Capture the cell that displays the provided text and extract its (X, Y) central coordinate. 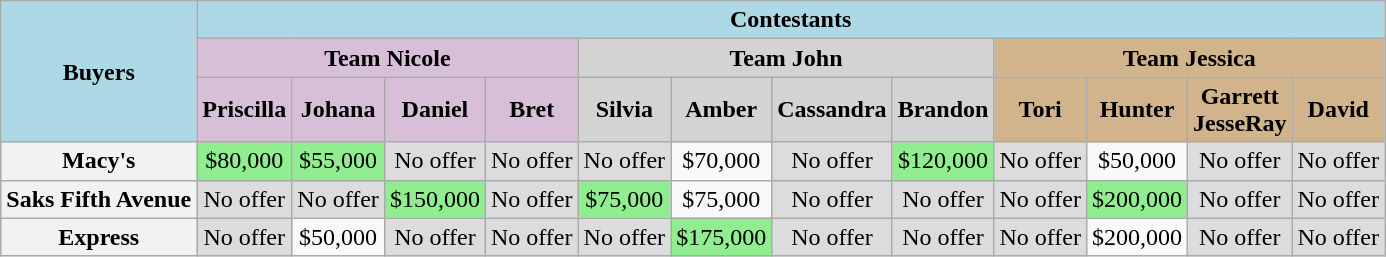
Cassandra (832, 110)
Amber (722, 110)
Team Nicole (388, 58)
Hunter (1136, 110)
Buyers (99, 72)
Team John (786, 58)
$120,000 (943, 161)
Johana (338, 110)
$70,000 (722, 161)
Team Jessica (1190, 58)
$175,000 (722, 237)
Silvia (624, 110)
$80,000 (244, 161)
Daniel (434, 110)
GarrettJesseRay (1240, 110)
Contestants (791, 20)
$150,000 (434, 199)
Tori (1040, 110)
Brandon (943, 110)
$55,000 (338, 161)
David (1338, 110)
Macy's (99, 161)
Priscilla (244, 110)
Express (99, 237)
Bret (532, 110)
Saks Fifth Avenue (99, 199)
